Find where the given text appears and provide that cell's center as [x, y] coordinate. 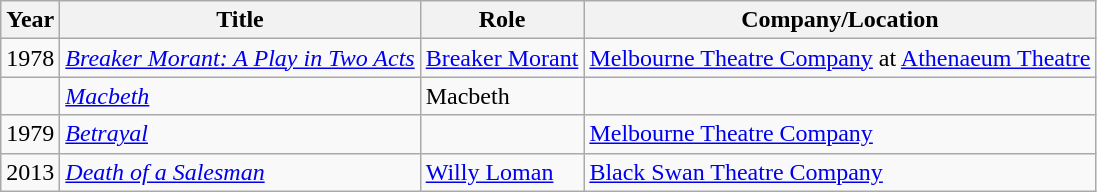
2013 [30, 172]
Betrayal [240, 134]
Willy Loman [502, 172]
Company/Location [840, 20]
Role [502, 20]
1978 [30, 58]
Breaker Morant [502, 58]
Death of a Salesman [240, 172]
Black Swan Theatre Company [840, 172]
Breaker Morant: A Play in Two Acts [240, 58]
Melbourne Theatre Company [840, 134]
Title [240, 20]
Melbourne Theatre Company at Athenaeum Theatre [840, 58]
1979 [30, 134]
Year [30, 20]
